Detect which cell encompasses the target text, then output its (x, y) center coordinate. 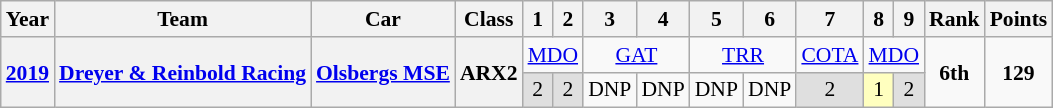
Dreyer & Reinbold Racing (182, 72)
Year (28, 19)
Rank (954, 19)
Car (383, 19)
Points (1019, 19)
6 (770, 19)
2019 (28, 72)
ARX2 (489, 72)
4 (662, 19)
129 (1019, 72)
Team (182, 19)
TRR (744, 55)
Olsbergs MSE (383, 72)
8 (879, 19)
9 (909, 19)
COTA (830, 55)
Class (489, 19)
5 (716, 19)
3 (610, 19)
7 (830, 19)
GAT (636, 55)
6th (954, 72)
